Locate the cell with the specified text and output its [x, y] center coordinate. 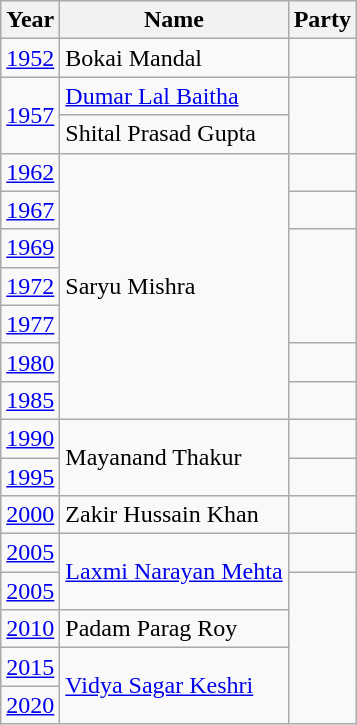
Laxmi Narayan Mehta [174, 572]
Name [174, 20]
1967 [30, 210]
Zakir Hussain Khan [174, 515]
1980 [30, 362]
Year [30, 20]
Mayanand Thakur [174, 457]
1995 [30, 477]
2010 [30, 629]
Saryu Mishra [174, 286]
1990 [30, 438]
1985 [30, 400]
Shital Prasad Gupta [174, 134]
2015 [30, 667]
2000 [30, 515]
1969 [30, 248]
1977 [30, 324]
1962 [30, 172]
Party [322, 20]
1972 [30, 286]
Padam Parag Roy [174, 629]
Dumar Lal Baitha [174, 96]
1952 [30, 58]
Bokai Mandal [174, 58]
2020 [30, 705]
1957 [30, 115]
Vidya Sagar Keshri [174, 686]
